Return [x, y] of the center of cell containing provided text 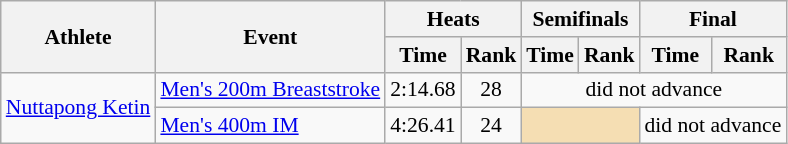
24 [492, 126]
Men's 200m Breaststroke [270, 90]
Athlete [78, 36]
Semifinals [580, 19]
Men's 400m IM [270, 126]
Event [270, 36]
Final [712, 19]
4:26.41 [422, 126]
Heats [453, 19]
28 [492, 90]
2:14.68 [422, 90]
Nuttapong Ketin [78, 108]
